Scan for the cell matching the given text and deliver its (X, Y) coordinate at center. 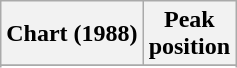
Chart (1988) (72, 34)
Peakposition (189, 34)
